Pinpoint the cell where the given text exists, returning its [X, Y] midpoint coordinate. 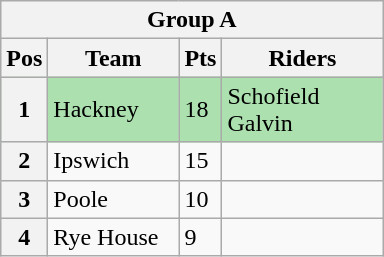
Pts [200, 58]
4 [24, 237]
Hackney [114, 110]
Poole [114, 199]
Pos [24, 58]
SchofieldGalvin [302, 110]
15 [200, 161]
2 [24, 161]
Rye House [114, 237]
Team [114, 58]
1 [24, 110]
Ipswich [114, 161]
Group A [192, 20]
10 [200, 199]
3 [24, 199]
18 [200, 110]
9 [200, 237]
Riders [302, 58]
